Return the [x, y] coordinate for the center point of the cell that contains the specified text.  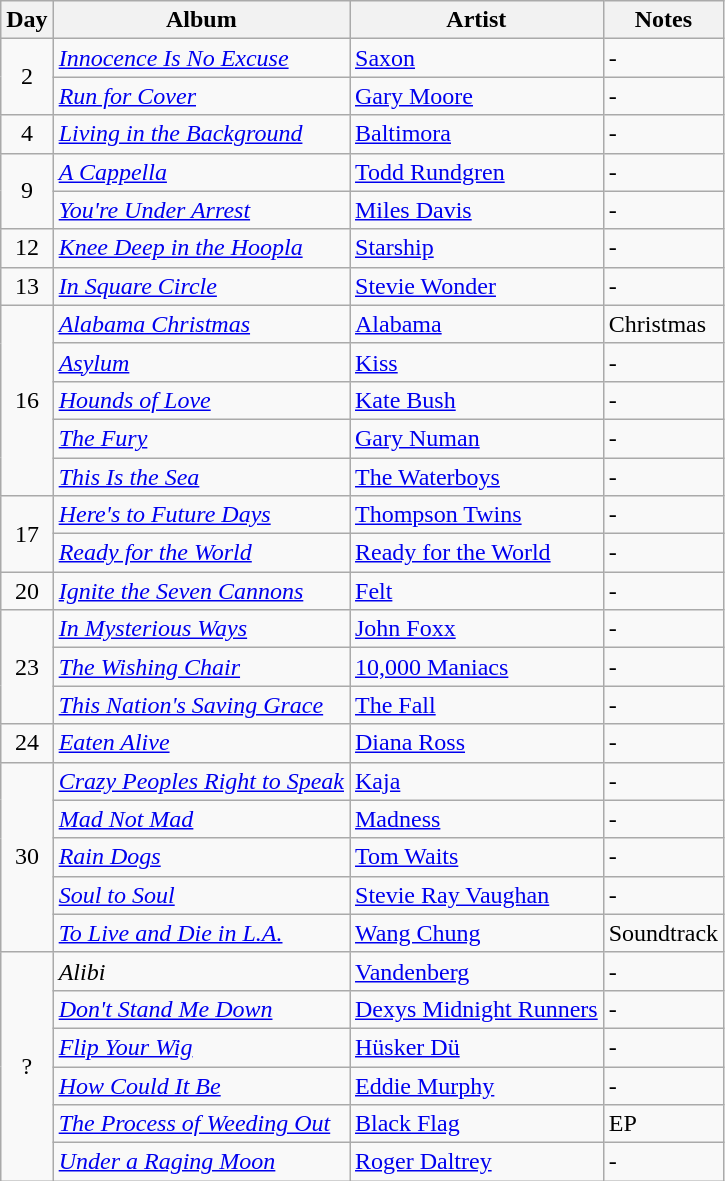
The Wishing Chair [201, 667]
Run for Cover [201, 96]
Dexys Midnight Runners [477, 1009]
Madness [477, 819]
Artist [477, 20]
30 [27, 857]
Gary Numan [477, 438]
A Cappella [201, 172]
Here's to Future Days [201, 515]
Alibi [201, 971]
Asylum [201, 362]
Thompson Twins [477, 515]
2 [27, 77]
Kate Bush [477, 400]
Kaja [477, 781]
16 [27, 400]
How Could It Be [201, 1085]
Don't Stand Me Down [201, 1009]
Alabama [477, 324]
13 [27, 286]
Baltimora [477, 134]
Wang Chung [477, 933]
Soundtrack [663, 933]
Soul to Soul [201, 895]
Miles Davis [477, 210]
Kiss [477, 362]
To Live and Die in L.A. [201, 933]
Black Flag [477, 1124]
Rain Dogs [201, 857]
Gary Moore [477, 96]
You're Under Arrest [201, 210]
Eaten Alive [201, 743]
Roger Daltrey [477, 1162]
Flip Your Wig [201, 1047]
23 [27, 667]
Day [27, 20]
Eddie Murphy [477, 1085]
9 [27, 191]
This Nation's Saving Grace [201, 705]
The Waterboys [477, 477]
24 [27, 743]
Stevie Ray Vaughan [477, 895]
Todd Rundgren [477, 172]
Hounds of Love [201, 400]
10,000 Maniacs [477, 667]
Tom Waits [477, 857]
? [27, 1066]
John Foxx [477, 629]
In Square Circle [201, 286]
Living in the Background [201, 134]
Album [201, 20]
The Fury [201, 438]
Under a Raging Moon [201, 1162]
Vandenberg [477, 971]
Innocence Is No Excuse [201, 58]
20 [27, 591]
This Is the Sea [201, 477]
Stevie Wonder [477, 286]
Notes [663, 20]
Christmas [663, 324]
Mad Not Mad [201, 819]
12 [27, 248]
Starship [477, 248]
The Fall [477, 705]
EP [663, 1124]
17 [27, 534]
In Mysterious Ways [201, 629]
Crazy Peoples Right to Speak [201, 781]
Felt [477, 591]
Ignite the Seven Cannons [201, 591]
Hüsker Dü [477, 1047]
Knee Deep in the Hoopla [201, 248]
Alabama Christmas [201, 324]
Diana Ross [477, 743]
The Process of Weeding Out [201, 1124]
Saxon [477, 58]
4 [27, 134]
